Provide the [X, Y] coordinate of the cell's center where the given text is located.  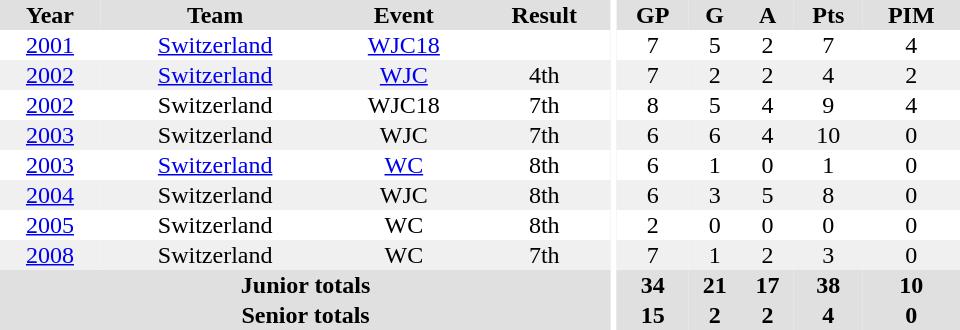
Team [215, 15]
Junior totals [306, 285]
9 [828, 105]
15 [652, 315]
34 [652, 285]
Event [404, 15]
2001 [50, 45]
38 [828, 285]
2005 [50, 225]
A [768, 15]
Senior totals [306, 315]
17 [768, 285]
2008 [50, 255]
PIM [912, 15]
Pts [828, 15]
21 [714, 285]
G [714, 15]
Result [544, 15]
2004 [50, 195]
4th [544, 75]
GP [652, 15]
Year [50, 15]
